Provide the (x, y) coordinate of the cell's center where the given text is located.  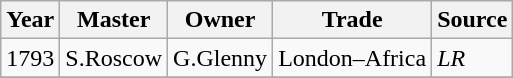
Trade (352, 20)
1793 (30, 58)
Master (114, 20)
London–Africa (352, 58)
G.Glenny (220, 58)
S.Roscow (114, 58)
Owner (220, 20)
Year (30, 20)
Source (472, 20)
LR (472, 58)
